Pinpoint the cell where the given text exists, returning its (x, y) midpoint coordinate. 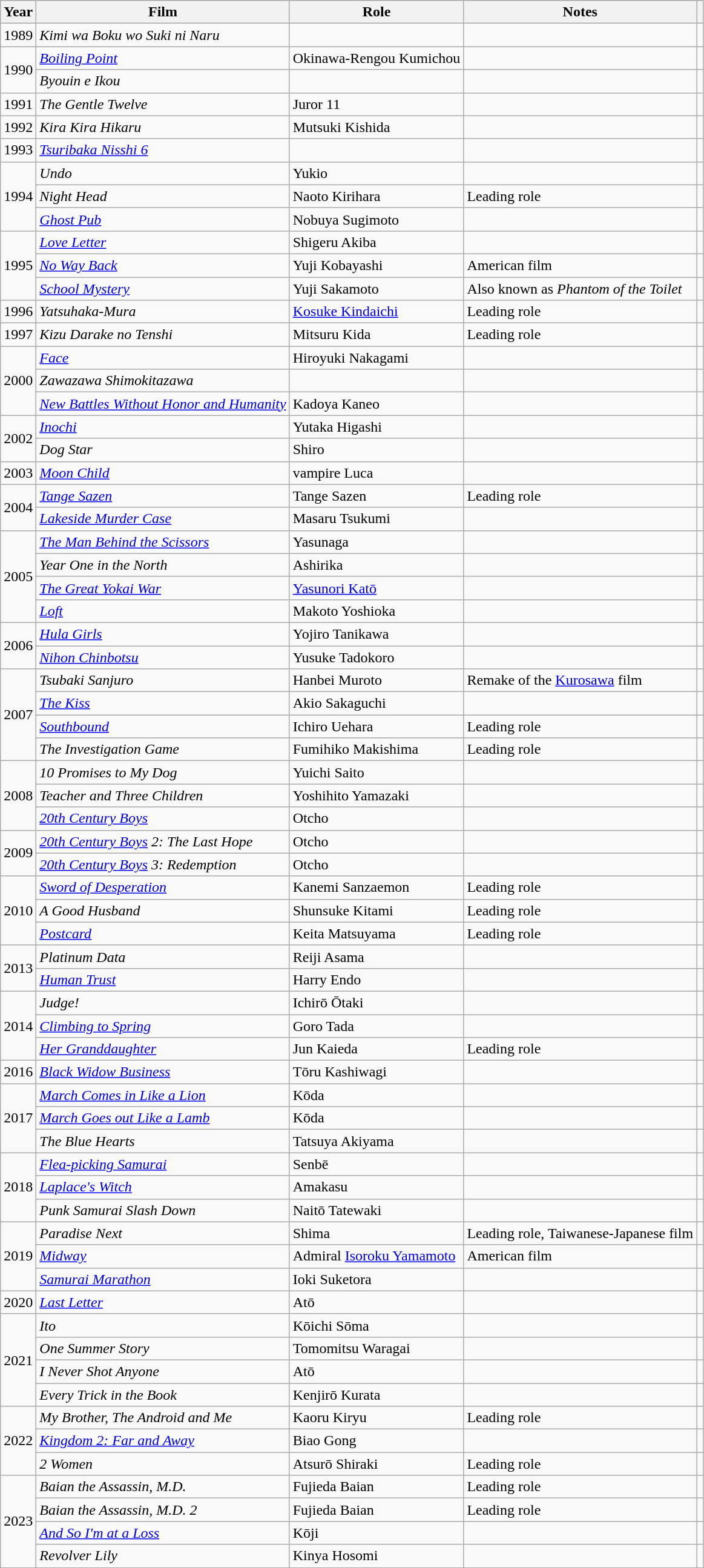
2014 (18, 1026)
Hula Girls (163, 634)
Kenjirō Kurata (377, 1394)
I Never Shot Anyone (163, 1371)
Okinawa-Rengou Kumichou (377, 58)
Ichirō Ōtaki (377, 1003)
2023 (18, 1521)
Baian the Assassin, M.D. (163, 1487)
vampire Luca (377, 473)
New Battles Without Honor and Humanity (163, 404)
Flea-picking Samurai (163, 1164)
Ito (163, 1325)
Mutsuki Kishida (377, 127)
Undo (163, 173)
Loft (163, 611)
No Way Back (163, 265)
Yuji Kobayashi (377, 265)
2009 (18, 853)
Climbing to Spring (163, 1026)
1989 (18, 35)
Baian the Assassin, M.D. 2 (163, 1510)
Shigeru Akiba (377, 242)
Dog Star (163, 450)
And So I'm at a Loss (163, 1533)
1993 (18, 150)
Night Head (163, 196)
Kinya Hosomi (377, 1556)
2006 (18, 645)
2018 (18, 1187)
2013 (18, 968)
Moon Child (163, 473)
Samurai Marathon (163, 1279)
Yatsuhaka-Mura (163, 312)
Mitsuru Kida (377, 335)
Keita Matsuyama (377, 934)
Human Trust (163, 980)
Midway (163, 1256)
Yuji Sakamoto (377, 289)
Tōru Kashiwagi (377, 1072)
Ioki Suketora (377, 1279)
My Brother, The Android and Me (163, 1418)
Year (18, 12)
Yasunori Katō (377, 588)
2010 (18, 911)
Year One in the North (163, 565)
Notes (580, 12)
Paradise Next (163, 1233)
Hanbei Muroto (377, 680)
2021 (18, 1360)
Yusuke Tadokoro (377, 657)
1990 (18, 70)
2008 (18, 796)
Tsubaki Sanjuro (163, 680)
The Man Behind the Scissors (163, 542)
Makoto Yoshioka (377, 611)
March Goes out Like a Lamb (163, 1118)
20th Century Boys 2: The Last Hope (163, 842)
Film (163, 12)
School Mystery (163, 289)
Kaoru Kiryu (377, 1418)
Last Letter (163, 1302)
Leading role, Taiwanese-Japanese film (580, 1233)
1994 (18, 196)
Kōichi Sōma (377, 1325)
Kosuke Kindaichi (377, 312)
Every Trick in the Book (163, 1394)
Her Granddaughter (163, 1049)
2003 (18, 473)
Yasunaga (377, 542)
2016 (18, 1072)
10 Promises to My Dog (163, 772)
Remake of the Kurosawa film (580, 680)
Tsuribaka Nisshi 6 (163, 150)
One Summer Story (163, 1348)
Yutaka Higashi (377, 427)
Role (377, 12)
2005 (18, 576)
Biao Gong (377, 1441)
Yukio (377, 173)
Laplace's Witch (163, 1187)
The Blue Hearts (163, 1141)
Shiro (377, 450)
Reiji Asama (377, 957)
Yuichi Saito (377, 772)
Inochi (163, 427)
2020 (18, 1302)
Kadoya Kaneo (377, 404)
Kanemi Sanzaemon (377, 888)
Yojiro Tanikawa (377, 634)
Love Letter (163, 242)
1995 (18, 265)
Goro Tada (377, 1026)
Punk Samurai Slash Down (163, 1210)
1992 (18, 127)
Ichiro Uehara (377, 726)
Harry Endo (377, 980)
1991 (18, 104)
Shunsuke Kitami (377, 911)
2019 (18, 1256)
Shima (377, 1233)
Tatsuya Akiyama (377, 1141)
Also known as Phantom of the Toilet (580, 289)
Kimi wa Boku wo Suki ni Naru (163, 35)
2022 (18, 1441)
Southbound (163, 726)
Byouin e Ikou (163, 81)
Black Widow Business (163, 1072)
Ghost Pub (163, 219)
Teacher and Three Children (163, 796)
The Investigation Game (163, 749)
Boiling Point (163, 58)
Juror 11 (377, 104)
Judge! (163, 1003)
Face (163, 358)
Kōji (377, 1533)
Postcard (163, 934)
Sword of Desperation (163, 888)
20th Century Boys (163, 819)
Amakasu (377, 1187)
Masaru Tsukumi (377, 519)
Naitō Tatewaki (377, 1210)
Hiroyuki Nakagami (377, 358)
Ashirika (377, 565)
Admiral Isoroku Yamamoto (377, 1256)
Naoto Kirihara (377, 196)
2017 (18, 1118)
2007 (18, 715)
1997 (18, 335)
Yoshihito Yamazaki (377, 796)
2004 (18, 507)
Fumihiko Makishima (377, 749)
2000 (18, 381)
A Good Husband (163, 911)
The Kiss (163, 703)
20th Century Boys 3: Redemption (163, 865)
March Comes in Like a Lion (163, 1095)
Revolver Lily (163, 1556)
Lakeside Murder Case (163, 519)
Senbē (377, 1164)
Jun Kaieda (377, 1049)
The Great Yokai War (163, 588)
1996 (18, 312)
The Gentle Twelve (163, 104)
Kizu Darake no Tenshi (163, 335)
Nihon Chinbotsu (163, 657)
Akio Sakaguchi (377, 703)
2002 (18, 438)
Kira Kira Hikaru (163, 127)
Platinum Data (163, 957)
Zawazawa Shimokitazawa (163, 381)
Kingdom 2: Far and Away (163, 1441)
2 Women (163, 1464)
Nobuya Sugimoto (377, 219)
Atsurō Shiraki (377, 1464)
Tomomitsu Waragai (377, 1348)
